Detect which cell encompasses the target text, then output its [X, Y] center coordinate. 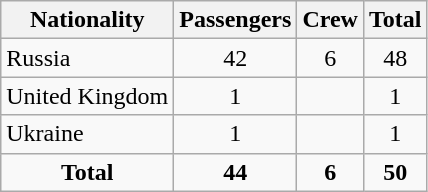
United Kingdom [88, 96]
Passengers [236, 20]
44 [236, 172]
Nationality [88, 20]
Russia [88, 58]
Crew [330, 20]
Ukraine [88, 134]
50 [395, 172]
48 [395, 58]
42 [236, 58]
